Extract the (x, y) coordinate from the center of the cell holding the provided text.  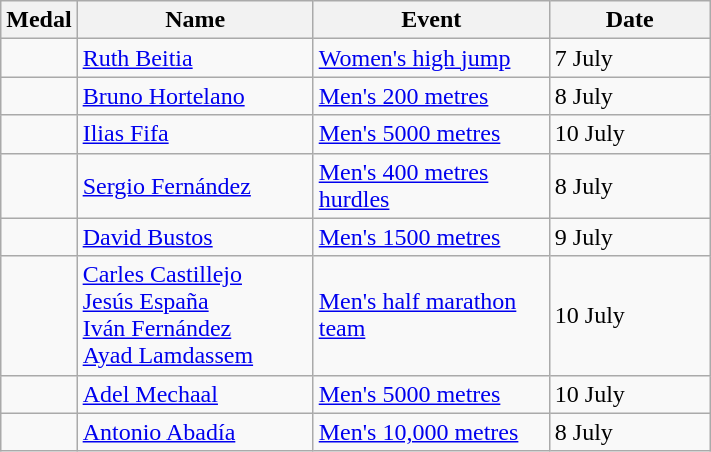
7 July (630, 58)
Men's 10,000 metres (431, 432)
Medal (39, 20)
Ruth Beitia (195, 58)
Men's half marathon team (431, 316)
Sergio Fernández (195, 186)
Ilias Fifa (195, 134)
Men's 1500 metres (431, 237)
Women's high jump (431, 58)
Adel Mechaal (195, 394)
Name (195, 20)
9 July (630, 237)
David Bustos (195, 237)
Antonio Abadía (195, 432)
Event (431, 20)
Men's 200 metres (431, 96)
Carles CastillejoJesús EspañaIván FernándezAyad Lamdassem (195, 316)
Men's 400 metres hurdles (431, 186)
Bruno Hortelano (195, 96)
Date (630, 20)
